Pinpoint the cell where the given text exists, returning its [x, y] midpoint coordinate. 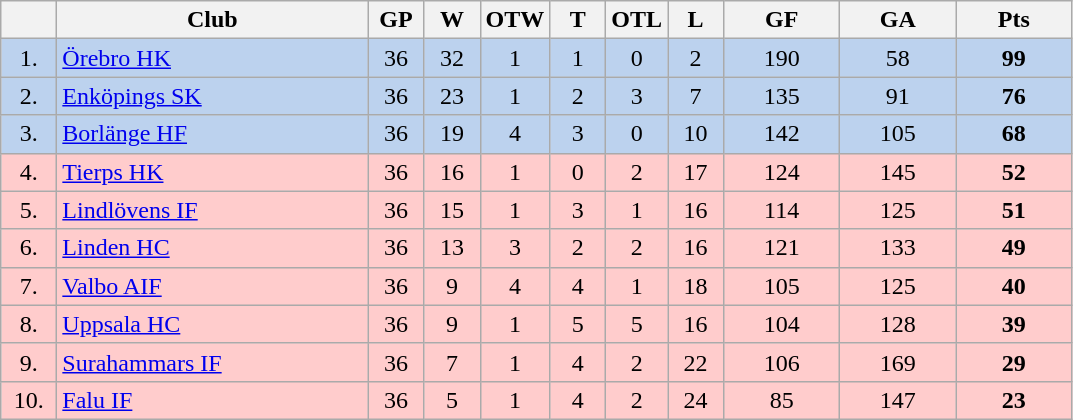
OTW [515, 20]
128 [898, 324]
GP [396, 20]
Enköpings SK [212, 96]
85 [782, 400]
121 [782, 248]
190 [782, 58]
Lindlövens IF [212, 210]
8. [29, 324]
1. [29, 58]
68 [1014, 134]
GA [898, 20]
19 [452, 134]
W [452, 20]
Borlänge HF [212, 134]
49 [1014, 248]
51 [1014, 210]
Tierps HK [212, 172]
10. [29, 400]
Linden HC [212, 248]
13 [452, 248]
91 [898, 96]
169 [898, 362]
7. [29, 286]
9. [29, 362]
135 [782, 96]
99 [1014, 58]
52 [1014, 172]
OTL [637, 20]
29 [1014, 362]
Surahammars IF [212, 362]
3. [29, 134]
147 [898, 400]
104 [782, 324]
4. [29, 172]
76 [1014, 96]
24 [696, 400]
10 [696, 134]
133 [898, 248]
5. [29, 210]
L [696, 20]
124 [782, 172]
6. [29, 248]
Valbo AIF [212, 286]
40 [1014, 286]
2. [29, 96]
145 [898, 172]
18 [696, 286]
17 [696, 172]
15 [452, 210]
Pts [1014, 20]
Falu IF [212, 400]
Uppsala HC [212, 324]
Club [212, 20]
39 [1014, 324]
22 [696, 362]
114 [782, 210]
58 [898, 58]
GF [782, 20]
T [578, 20]
Örebro HK [212, 58]
106 [782, 362]
32 [452, 58]
142 [782, 134]
